Output the [x, y] coordinate of the center of the cell containing the given text.  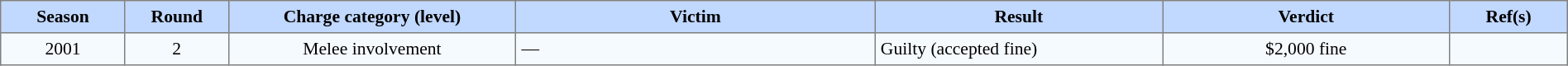
Round [177, 16]
2001 [63, 49]
Victim [696, 16]
Guilty (accepted fine) [1019, 49]
Season [63, 16]
2 [177, 49]
$2,000 fine [1307, 49]
Verdict [1307, 16]
— [696, 49]
Charge category (level) [372, 16]
Melee involvement [372, 49]
Result [1019, 16]
Ref(s) [1508, 16]
